Determine the (x, y) coordinate at the center of the cell enclosing the given text.  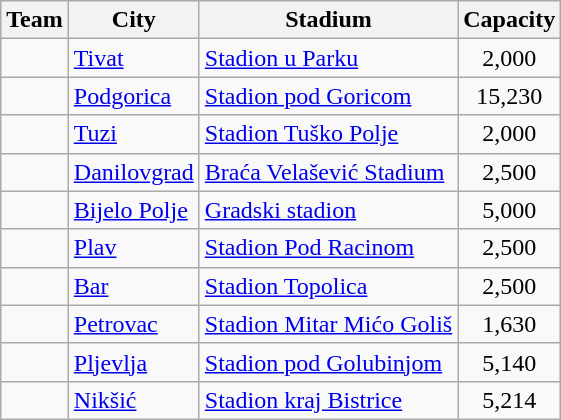
Podgorica (134, 96)
5,140 (510, 362)
Tuzi (134, 134)
Stadion Tuško Polje (328, 134)
Braća Velašević Stadium (328, 172)
15,230 (510, 96)
Bar (134, 286)
Petrovac (134, 324)
5,000 (510, 210)
Plav (134, 248)
Stadion kraj Bistrice (328, 400)
Tivat (134, 58)
Pljevlja (134, 362)
Danilovgrad (134, 172)
1,630 (510, 324)
Stadion u Parku (328, 58)
Stadion pod Goricom (328, 96)
Gradski stadion (328, 210)
Nikšić (134, 400)
Capacity (510, 20)
Stadion pod Golubinjom (328, 362)
Team (35, 20)
Bijelo Polje (134, 210)
5,214 (510, 400)
Stadion Mitar Mićo Goliš (328, 324)
Stadion Topolica (328, 286)
City (134, 20)
Stadion Pod Racinom (328, 248)
Stadium (328, 20)
